Output the [x, y] coordinate of the center of the cell containing the given text.  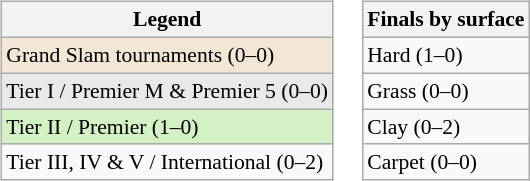
Tier I / Premier M & Premier 5 (0–0) [167, 91]
Finals by surface [446, 20]
Grass (0–0) [446, 91]
Hard (1–0) [446, 55]
Clay (0–2) [446, 127]
Tier III, IV & V / International (0–2) [167, 162]
Carpet (0–0) [446, 162]
Legend [167, 20]
Grand Slam tournaments (0–0) [167, 55]
Tier II / Premier (1–0) [167, 127]
